Detect which cell encompasses the target text, then output its [x, y] center coordinate. 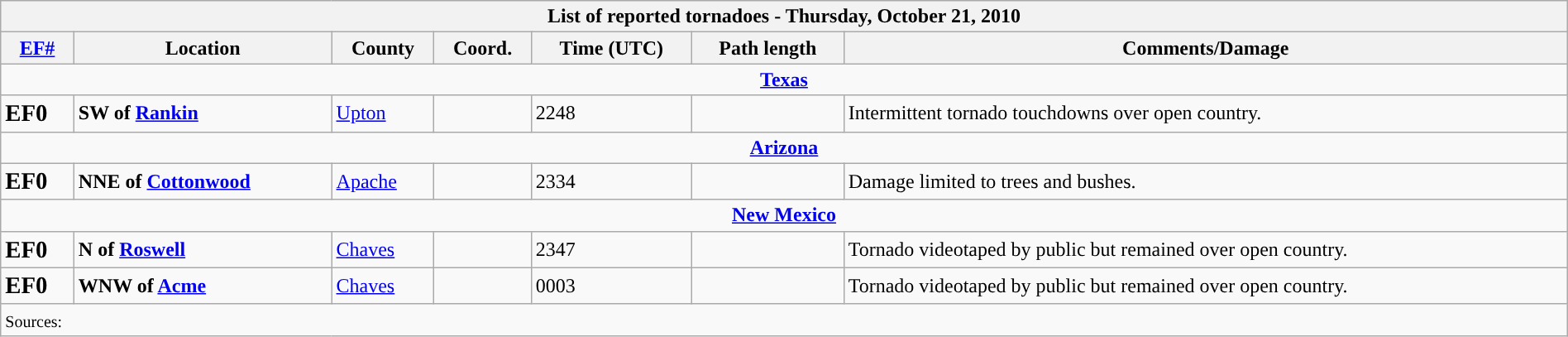
EF# [38, 48]
Arizona [784, 147]
2248 [611, 113]
Upton [383, 113]
NNE of Cottonwood [203, 181]
Location [203, 48]
County [383, 48]
SW of Rankin [203, 113]
List of reported tornadoes - Thursday, October 21, 2010 [784, 17]
Sources: [784, 320]
N of Roswell [203, 249]
Coord. [483, 48]
Damage limited to trees and bushes. [1206, 181]
Texas [784, 79]
Path length [768, 48]
Intermittent tornado touchdowns over open country. [1206, 113]
Apache [383, 181]
2334 [611, 181]
2347 [611, 249]
0003 [611, 286]
WNW of Acme [203, 286]
New Mexico [784, 215]
Comments/Damage [1206, 48]
Time (UTC) [611, 48]
